Find where the given text appears and provide that cell's center as (X, Y) coordinate. 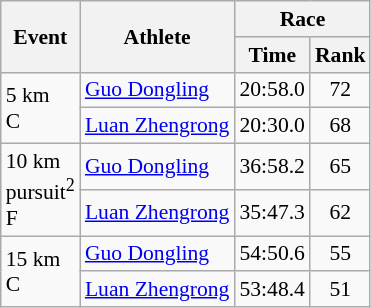
Athlete (158, 36)
15 km C (40, 272)
Time (272, 55)
Event (40, 36)
55 (340, 254)
35:47.3 (272, 213)
62 (340, 213)
65 (340, 167)
68 (340, 126)
72 (340, 90)
Rank (340, 55)
53:48.4 (272, 290)
10 km pursuit2 F (40, 190)
20:58.0 (272, 90)
5 km C (40, 108)
51 (340, 290)
20:30.0 (272, 126)
54:50.6 (272, 254)
36:58.2 (272, 167)
Race (302, 19)
